Identify which cell holds the provided text, then report its [X, Y] central coordinate. 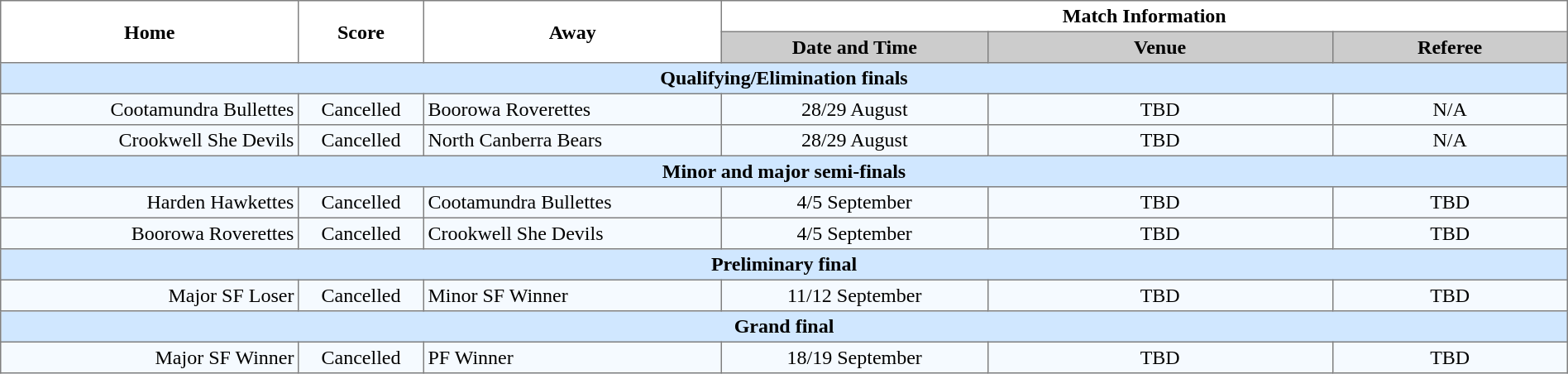
Score [361, 31]
Referee [1450, 47]
Date and Time [854, 47]
Preliminary final [784, 265]
11/12 September [854, 295]
Minor and major semi-finals [784, 171]
Away [572, 31]
Grand final [784, 327]
Major SF Loser [150, 295]
Home [150, 31]
Venue [1159, 47]
Match Information [1145, 17]
Minor SF Winner [572, 295]
18/19 September [854, 357]
Major SF Winner [150, 357]
Harden Hawkettes [150, 203]
North Canberra Bears [572, 141]
Qualifying/Elimination finals [784, 79]
PF Winner [572, 357]
